Extract the (X, Y) coordinate from the center of the cell holding the provided text.  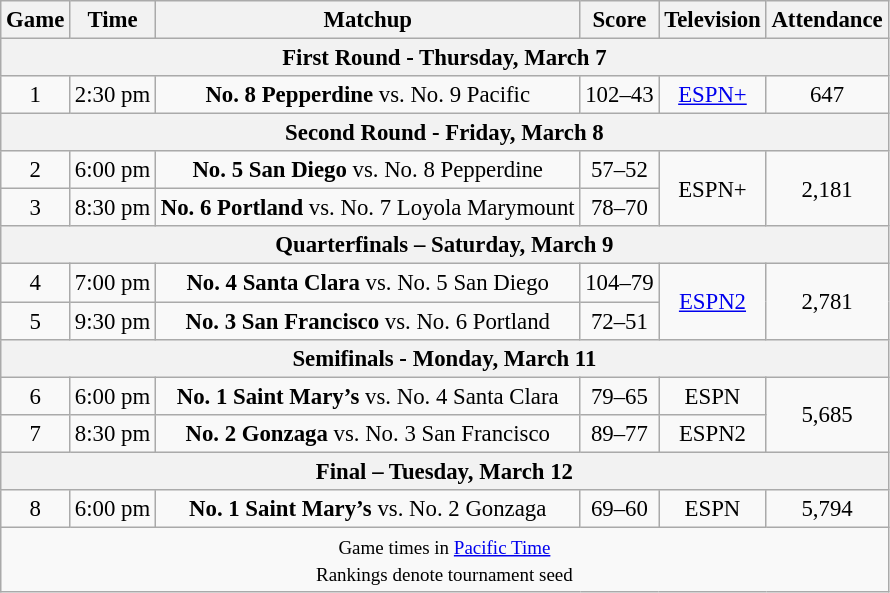
8 (36, 509)
3 (36, 208)
No. 4 Santa Clara vs. No. 5 San Diego (367, 283)
69–60 (620, 509)
2:30 pm (113, 95)
No. 5 San Diego vs. No. 8 Pepperdine (367, 170)
Semifinals - Monday, March 11 (444, 358)
2,781 (827, 302)
102–43 (620, 95)
Attendance (827, 20)
72–51 (620, 321)
7:00 pm (113, 283)
No. 3 San Francisco vs. No. 6 Portland (367, 321)
5,794 (827, 509)
Quarterfinals – Saturday, March 9 (444, 245)
Final – Tuesday, March 12 (444, 471)
2 (36, 170)
78–70 (620, 208)
First Round - Thursday, March 7 (444, 58)
Second Round - Friday, March 8 (444, 133)
Game (36, 20)
No. 2 Gonzaga vs. No. 3 San Francisco (367, 433)
Game times in Pacific TimeRankings denote tournament seed (444, 560)
Score (620, 20)
647 (827, 95)
9:30 pm (113, 321)
Time (113, 20)
89–77 (620, 433)
7 (36, 433)
5,685 (827, 414)
79–65 (620, 396)
Television (712, 20)
104–79 (620, 283)
No. 1 Saint Mary’s vs. No. 2 Gonzaga (367, 509)
No. 1 Saint Mary’s vs. No. 4 Santa Clara (367, 396)
5 (36, 321)
57–52 (620, 170)
Matchup (367, 20)
4 (36, 283)
No. 6 Portland vs. No. 7 Loyola Marymount (367, 208)
No. 8 Pepperdine vs. No. 9 Pacific (367, 95)
1 (36, 95)
2,181 (827, 188)
6 (36, 396)
